Determine the [x, y] coordinate at the center of the cell enclosing the given text.  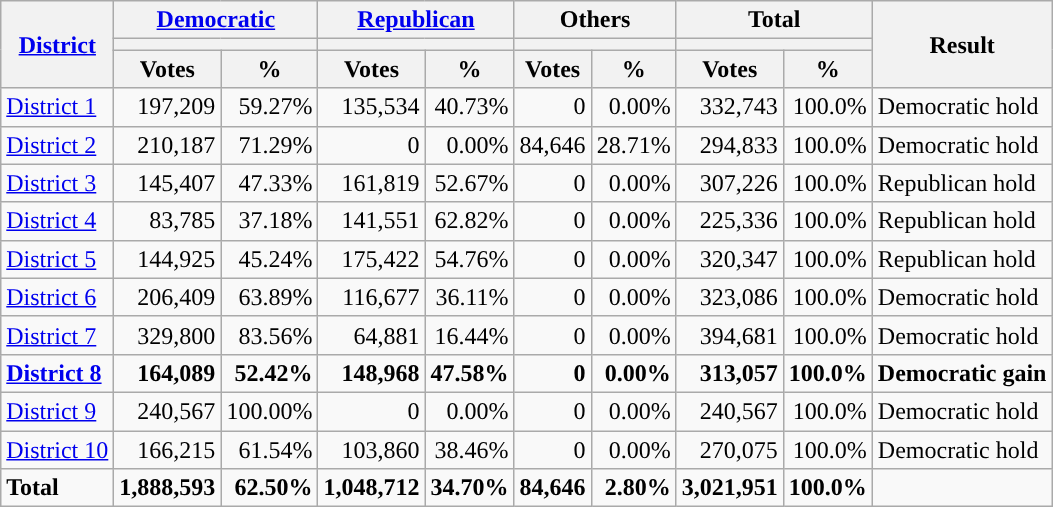
Others [595, 20]
100.00% [270, 411]
Republican [416, 20]
206,409 [168, 297]
148,968 [372, 373]
59.27% [270, 107]
District 7 [58, 335]
District 10 [58, 449]
District 9 [58, 411]
District 4 [58, 221]
16.44% [470, 335]
225,336 [730, 221]
175,422 [372, 259]
394,681 [730, 335]
144,925 [168, 259]
District [58, 44]
210,187 [168, 145]
320,347 [730, 259]
45.24% [270, 259]
61.54% [270, 449]
313,057 [730, 373]
83.56% [270, 335]
34.70% [470, 488]
Democratic gain [962, 373]
307,226 [730, 183]
145,407 [168, 183]
62.50% [270, 488]
1,048,712 [372, 488]
161,819 [372, 183]
38.46% [470, 449]
83,785 [168, 221]
District 6 [58, 297]
District 2 [58, 145]
166,215 [168, 449]
329,800 [168, 335]
52.67% [470, 183]
3,021,951 [730, 488]
323,086 [730, 297]
294,833 [730, 145]
54.76% [470, 259]
71.29% [270, 145]
197,209 [168, 107]
47.58% [470, 373]
103,860 [372, 449]
135,534 [372, 107]
164,089 [168, 373]
District 1 [58, 107]
1,888,593 [168, 488]
Result [962, 44]
62.82% [470, 221]
District 3 [58, 183]
District 5 [58, 259]
47.33% [270, 183]
141,551 [372, 221]
Democratic [216, 20]
36.11% [470, 297]
2.80% [634, 488]
116,677 [372, 297]
40.73% [470, 107]
28.71% [634, 145]
64,881 [372, 335]
52.42% [270, 373]
63.89% [270, 297]
District 8 [58, 373]
332,743 [730, 107]
37.18% [270, 221]
270,075 [730, 449]
